From the cell containing the given text, extract its center point as [x, y] coordinate. 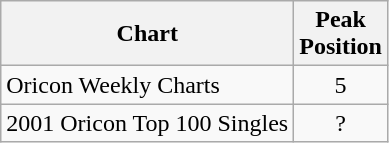
Oricon Weekly Charts [148, 85]
5 [341, 85]
PeakPosition [341, 34]
? [341, 123]
Chart [148, 34]
2001 Oricon Top 100 Singles [148, 123]
